Provide the [x, y] coordinate of the cell's center where the given text is located.  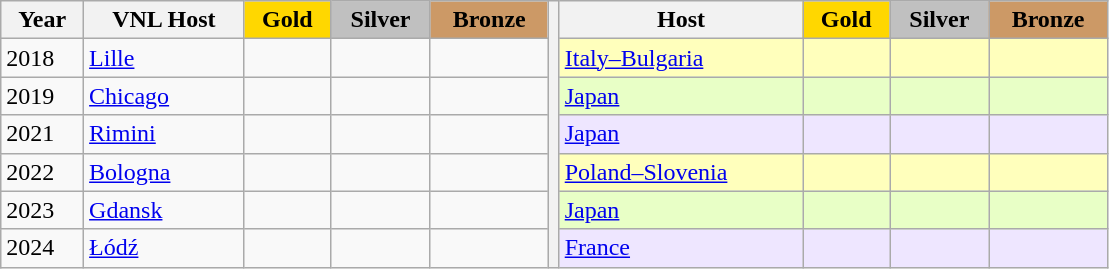
Italy–Bulgaria [681, 58]
2024 [42, 248]
Chicago [164, 96]
Rimini [164, 134]
Łódź [164, 248]
VNL Host [164, 20]
2018 [42, 58]
2021 [42, 134]
2019 [42, 96]
Lille [164, 58]
2022 [42, 172]
Host [681, 20]
Bologna [164, 172]
France [681, 248]
Gdansk [164, 210]
2023 [42, 210]
Year [42, 20]
Poland–Slovenia [681, 172]
